Scan for the cell matching the given text and deliver its (x, y) coordinate at center. 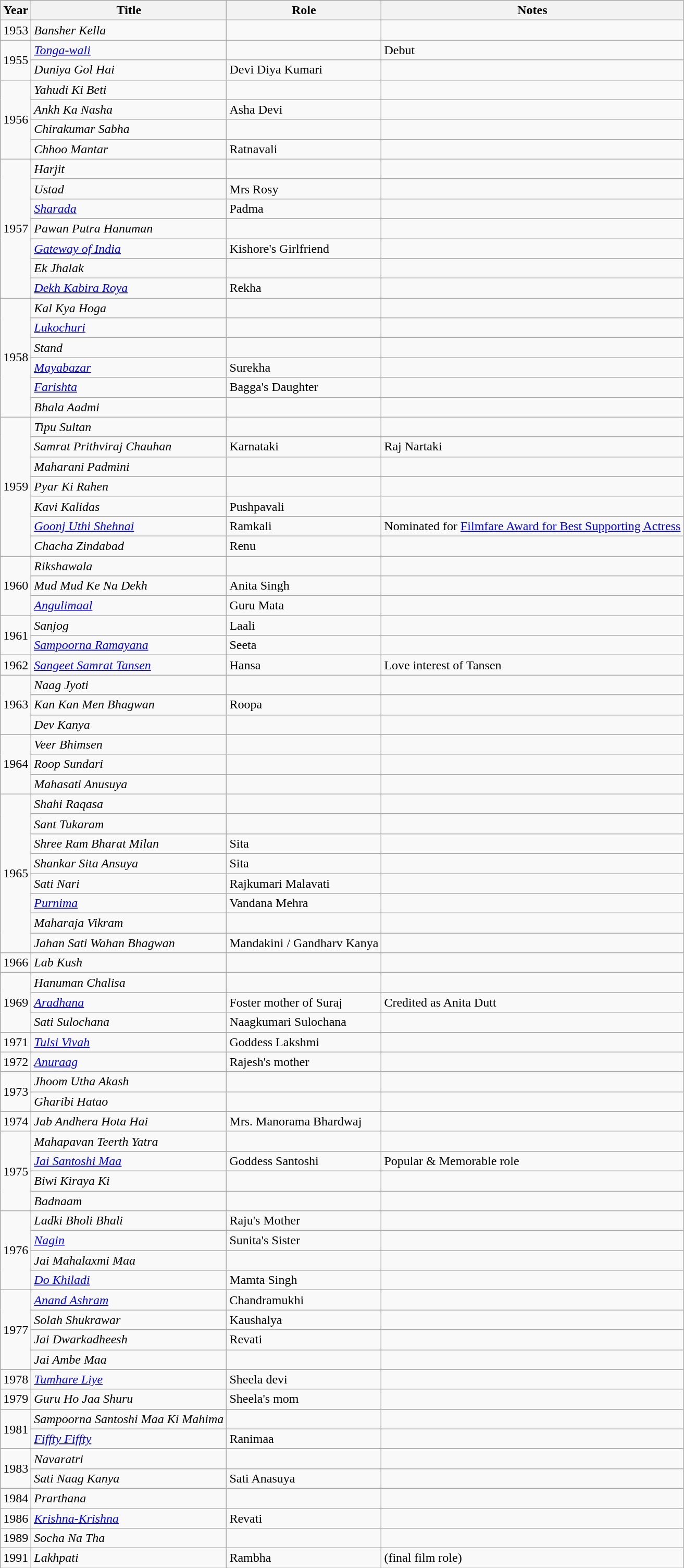
1978 (16, 1379)
Tumhare Liye (129, 1379)
Ranimaa (304, 1439)
Tonga-wali (129, 50)
Laali (304, 626)
Sunita's Sister (304, 1241)
Navaratri (129, 1459)
Harjit (129, 169)
Sati Nari (129, 884)
Purnima (129, 903)
1953 (16, 30)
Prarthana (129, 1498)
1963 (16, 705)
Yahudi Ki Beti (129, 90)
Hansa (304, 665)
1955 (16, 60)
Role (304, 10)
Devi Diya Kumari (304, 70)
1986 (16, 1518)
1973 (16, 1092)
Nominated for Filmfare Award for Best Supporting Actress (532, 526)
Roop Sundari (129, 764)
Vandana Mehra (304, 903)
Chhoo Mantar (129, 149)
Pushpavali (304, 506)
Popular & Memorable role (532, 1161)
Rajesh's mother (304, 1062)
1974 (16, 1121)
Nagin (129, 1241)
Socha Na Tha (129, 1538)
Goddess Santoshi (304, 1161)
Title (129, 10)
Dev Kanya (129, 725)
Anita Singh (304, 586)
Lab Kush (129, 963)
Ustad (129, 189)
1957 (16, 228)
Notes (532, 10)
Goddess Lakshmi (304, 1042)
1977 (16, 1330)
Duniya Gol Hai (129, 70)
1989 (16, 1538)
Bhala Aadmi (129, 407)
Biwi Kiraya Ki (129, 1181)
1960 (16, 585)
(final film role) (532, 1558)
Jai Ambe Maa (129, 1359)
Ladki Bholi Bhali (129, 1221)
Jhoom Utha Akash (129, 1082)
Samrat Prithviraj Chauhan (129, 447)
Credited as Anita Dutt (532, 1002)
Jai Mahalaxmi Maa (129, 1260)
Padma (304, 209)
1979 (16, 1399)
Sheela's mom (304, 1399)
Gharibi Hatao (129, 1101)
1971 (16, 1042)
Mahasati Anusuya (129, 784)
Ek Jhalak (129, 268)
Sanjog (129, 626)
1981 (16, 1429)
Stand (129, 348)
Chandramukhi (304, 1300)
1969 (16, 1002)
Ratnavali (304, 149)
Jahan Sati Wahan Bhagwan (129, 943)
Bagga's Daughter (304, 387)
1975 (16, 1171)
Renu (304, 546)
1983 (16, 1468)
Surekha (304, 367)
Ramkali (304, 526)
Hanuman Chalisa (129, 983)
Naag Jyoti (129, 685)
Sant Tukaram (129, 824)
Maharaja Vikram (129, 923)
Kavi Kalidas (129, 506)
Goonj Uthi Shehnai (129, 526)
1964 (16, 764)
Sheela devi (304, 1379)
Kan Kan Men Bhagwan (129, 705)
Shahi Raqasa (129, 804)
Anuraag (129, 1062)
Sati Sulochana (129, 1022)
Guru Ho Jaa Shuru (129, 1399)
Badnaam (129, 1200)
Tulsi Vivah (129, 1042)
Naagkumari Sulochana (304, 1022)
1966 (16, 963)
Pawan Putra Hanuman (129, 228)
Kaushalya (304, 1320)
Chirakumar Sabha (129, 129)
Love interest of Tansen (532, 665)
Gateway of India (129, 249)
Jab Andhera Hota Hai (129, 1121)
1959 (16, 486)
Rikshawala (129, 566)
Chacha Zindabad (129, 546)
Solah Shukrawar (129, 1320)
Sampoorna Santoshi Maa Ki Mahima (129, 1419)
Kishore's Girlfriend (304, 249)
1965 (16, 873)
Jai Dwarkadheesh (129, 1340)
Mandakini / Gandharv Kanya (304, 943)
Mayabazar (129, 367)
Do Khiladi (129, 1280)
Raj Nartaki (532, 447)
Farishta (129, 387)
Mrs Rosy (304, 189)
Tipu Sultan (129, 427)
1976 (16, 1251)
Rajkumari Malavati (304, 884)
1958 (16, 358)
Sampoorna Ramayana (129, 645)
Mahapavan Teerth Yatra (129, 1141)
Aradhana (129, 1002)
Dekh Kabira Roya (129, 288)
1991 (16, 1558)
Seeta (304, 645)
Lakhpati (129, 1558)
1961 (16, 635)
Kal Kya Hoga (129, 308)
Jai Santoshi Maa (129, 1161)
Mamta Singh (304, 1280)
Roopa (304, 705)
1962 (16, 665)
Krishna-Krishna (129, 1518)
Pyar Ki Rahen (129, 486)
Debut (532, 50)
Mud Mud Ke Na Dekh (129, 586)
Anand Ashram (129, 1300)
Asha Devi (304, 109)
Shree Ram Bharat Milan (129, 843)
Raju's Mother (304, 1221)
Mrs. Manorama Bhardwaj (304, 1121)
Year (16, 10)
Guru Mata (304, 606)
Rekha (304, 288)
Bansher Kella (129, 30)
Sati Anasuya (304, 1478)
Sati Naag Kanya (129, 1478)
1972 (16, 1062)
Sharada (129, 209)
1984 (16, 1498)
Karnataki (304, 447)
Lukochuri (129, 328)
Foster mother of Suraj (304, 1002)
Shankar Sita Ansuya (129, 863)
Sangeet Samrat Tansen (129, 665)
Ankh Ka Nasha (129, 109)
Angulimaal (129, 606)
Fiffty Fiffty (129, 1439)
Maharani Padmini (129, 467)
1956 (16, 119)
Veer Bhimsen (129, 744)
Rambha (304, 1558)
